Return the [X, Y] coordinate for the center point of the cell that contains the specified text.  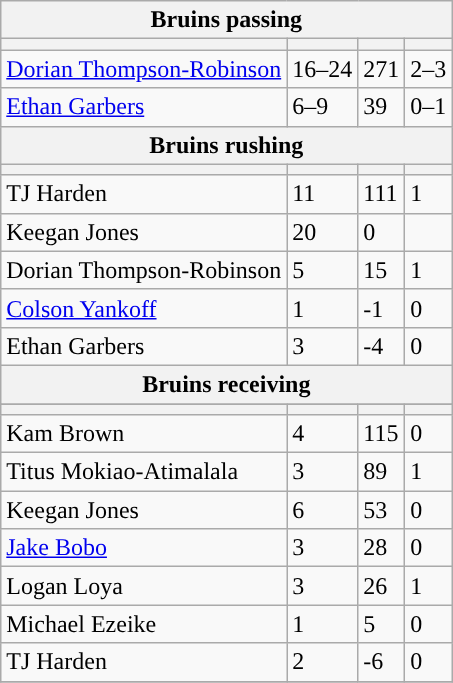
Colson Yankoff [144, 308]
Bruins passing [226, 20]
271 [382, 69]
39 [382, 107]
-4 [382, 346]
Logan Loya [144, 586]
Bruins rushing [226, 145]
Michael Ezeike [144, 624]
20 [322, 232]
Titus Mokiao-Atimalala [144, 472]
6 [322, 510]
2 [322, 662]
-1 [382, 308]
26 [382, 586]
Jake Bobo [144, 548]
28 [382, 548]
-6 [382, 662]
0–1 [428, 107]
89 [382, 472]
15 [382, 270]
53 [382, 510]
115 [382, 434]
Kam Brown [144, 434]
11 [322, 194]
16–24 [322, 69]
4 [322, 434]
6–9 [322, 107]
2–3 [428, 69]
Bruins receiving [226, 384]
111 [382, 194]
